Output the [x, y] coordinate of the center of the cell containing the given text.  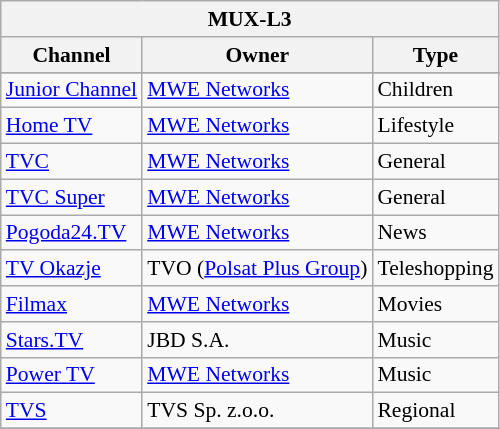
News [435, 233]
Channel [72, 55]
Owner [257, 55]
TVC Super [72, 197]
TVS Sp. z.o.o. [257, 411]
Children [435, 90]
Pogoda24.TV [72, 233]
TV Okazje [72, 269]
Regional [435, 411]
TVC [72, 162]
Filmax [72, 304]
TVO (Polsat Plus Group) [257, 269]
Teleshopping [435, 269]
Junior Channel [72, 90]
Stars.TV [72, 340]
Home TV [72, 126]
Power TV [72, 375]
Movies [435, 304]
JBD S.A. [257, 340]
MUX-L3 [250, 19]
Lifestyle [435, 126]
TVS [72, 411]
Type [435, 55]
